Output the (X, Y) coordinate of the center of the cell containing the given text.  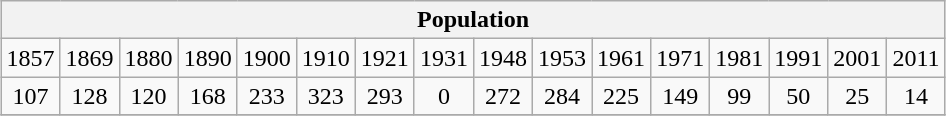
14 (916, 96)
2001 (858, 58)
107 (30, 96)
272 (502, 96)
99 (740, 96)
1971 (680, 58)
284 (562, 96)
1880 (148, 58)
1961 (622, 58)
225 (622, 96)
168 (208, 96)
1981 (740, 58)
323 (326, 96)
1910 (326, 58)
1953 (562, 58)
120 (148, 96)
50 (798, 96)
0 (444, 96)
233 (266, 96)
25 (858, 96)
1890 (208, 58)
1900 (266, 58)
128 (90, 96)
Population (473, 20)
1948 (502, 58)
293 (384, 96)
1991 (798, 58)
149 (680, 96)
1869 (90, 58)
1921 (384, 58)
2011 (916, 58)
1857 (30, 58)
1931 (444, 58)
